Locate the cell with the specified text and output its (x, y) center coordinate. 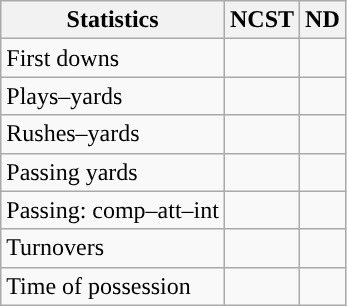
First downs (113, 58)
Statistics (113, 20)
ND (323, 20)
Passing yards (113, 172)
Time of possession (113, 286)
NCST (262, 20)
Plays–yards (113, 96)
Passing: comp–att–int (113, 210)
Rushes–yards (113, 134)
Turnovers (113, 248)
